Determine the (X, Y) coordinate at the center of the cell enclosing the given text.  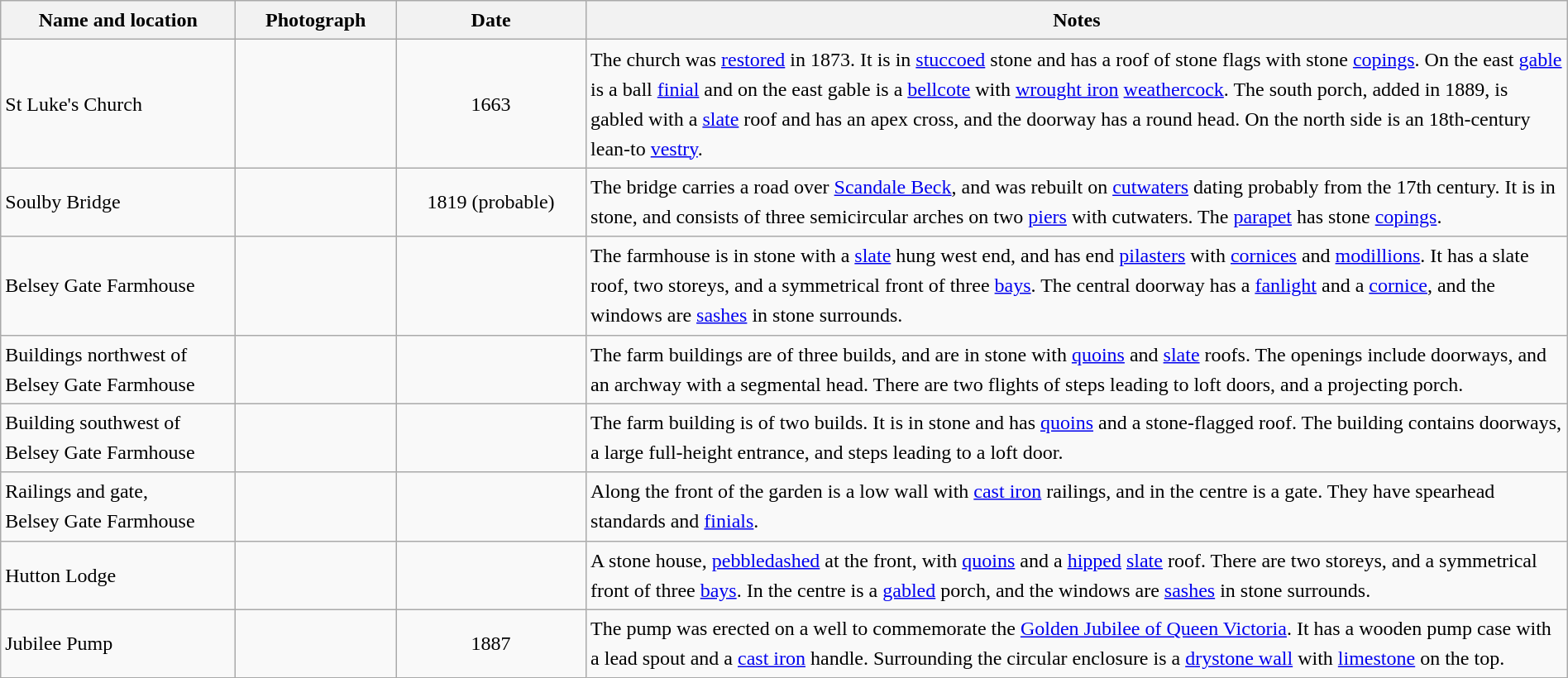
Soulby Bridge (118, 202)
1819 (probable) (491, 202)
Along the front of the garden is a low wall with cast iron railings, and in the centre is a gate. They have spearhead standards and finials. (1077, 506)
Date (491, 20)
Photograph (316, 20)
Railings and gate,Belsey Gate Farmhouse (118, 506)
Buildings northwest ofBelsey Gate Farmhouse (118, 369)
Building southwest ofBelsey Gate Farmhouse (118, 438)
1887 (491, 643)
Belsey Gate Farmhouse (118, 286)
St Luke's Church (118, 104)
Notes (1077, 20)
Name and location (118, 20)
Hutton Lodge (118, 575)
1663 (491, 104)
Jubilee Pump (118, 643)
